Capture the cell that displays the provided text and extract its (X, Y) central coordinate. 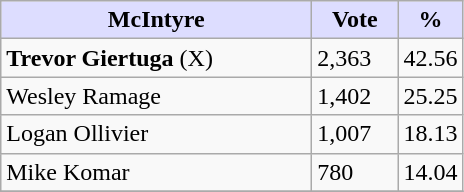
Vote (355, 20)
42.56 (430, 58)
% (430, 20)
2,363 (355, 58)
Trevor Giertuga (X) (156, 58)
14.04 (430, 172)
25.25 (430, 96)
Wesley Ramage (156, 96)
780 (355, 172)
Mike Komar (156, 172)
1,402 (355, 96)
Logan Ollivier (156, 134)
McIntyre (156, 20)
18.13 (430, 134)
1,007 (355, 134)
